Output the (X, Y) coordinate of the center of the cell containing the given text.  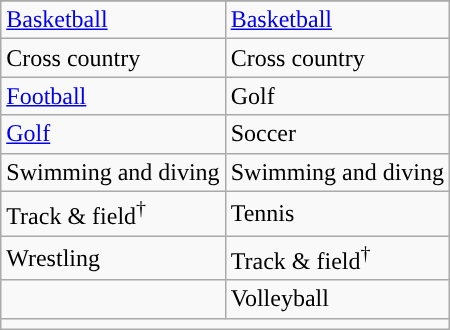
Wrestling (113, 258)
Volleyball (337, 299)
Tennis (337, 214)
Soccer (337, 134)
Football (113, 96)
